Determine the (x, y) coordinate at the center of the cell enclosing the given text.  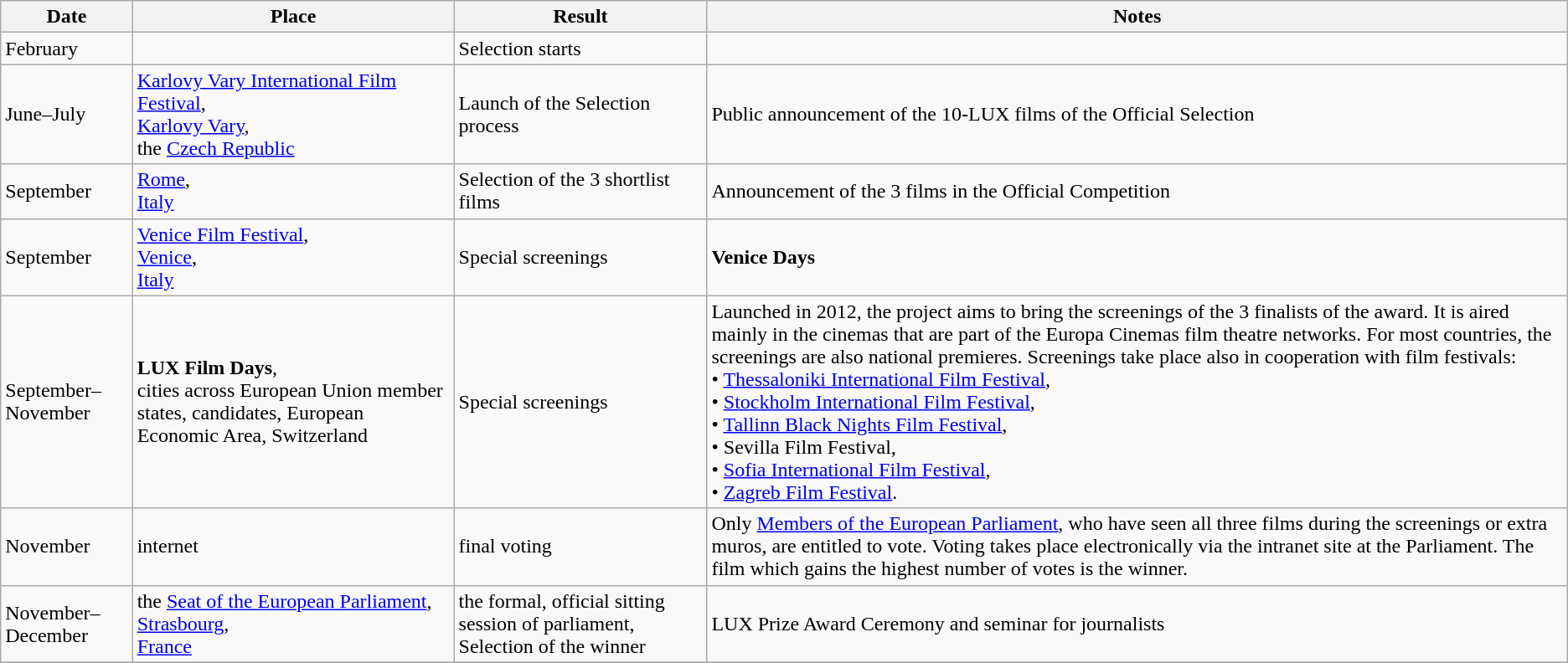
internet (293, 547)
the Seat of the European Parliament, Strasbourg, France (293, 624)
Venice Film Festival, Venice, Italy (293, 257)
Announcement of the 3 films in the Official Competition (1137, 191)
Launch of the Selection process (580, 114)
Date (67, 17)
Venice Days (1137, 257)
Place (293, 17)
Karlovy Vary International Film Festival, Karlovy Vary, the Czech Republic (293, 114)
Selection starts (580, 49)
February (67, 49)
Notes (1137, 17)
September–November (67, 402)
LUX Prize Award Ceremony and seminar for journalists (1137, 624)
June–July (67, 114)
final voting (580, 547)
Rome, Italy (293, 191)
LUX Film Days, cities across European Union member states, candidates, European Economic Area, Switzerland (293, 402)
Result (580, 17)
Selection of the 3 shortlist films (580, 191)
November (67, 547)
November–December (67, 624)
the formal, official sitting session of parliament, Selection of the winner (580, 624)
Public announcement of the 10-LUX films of the Official Selection (1137, 114)
